For the text-containing cell, return its midpoint in (X, Y) coordinate format. 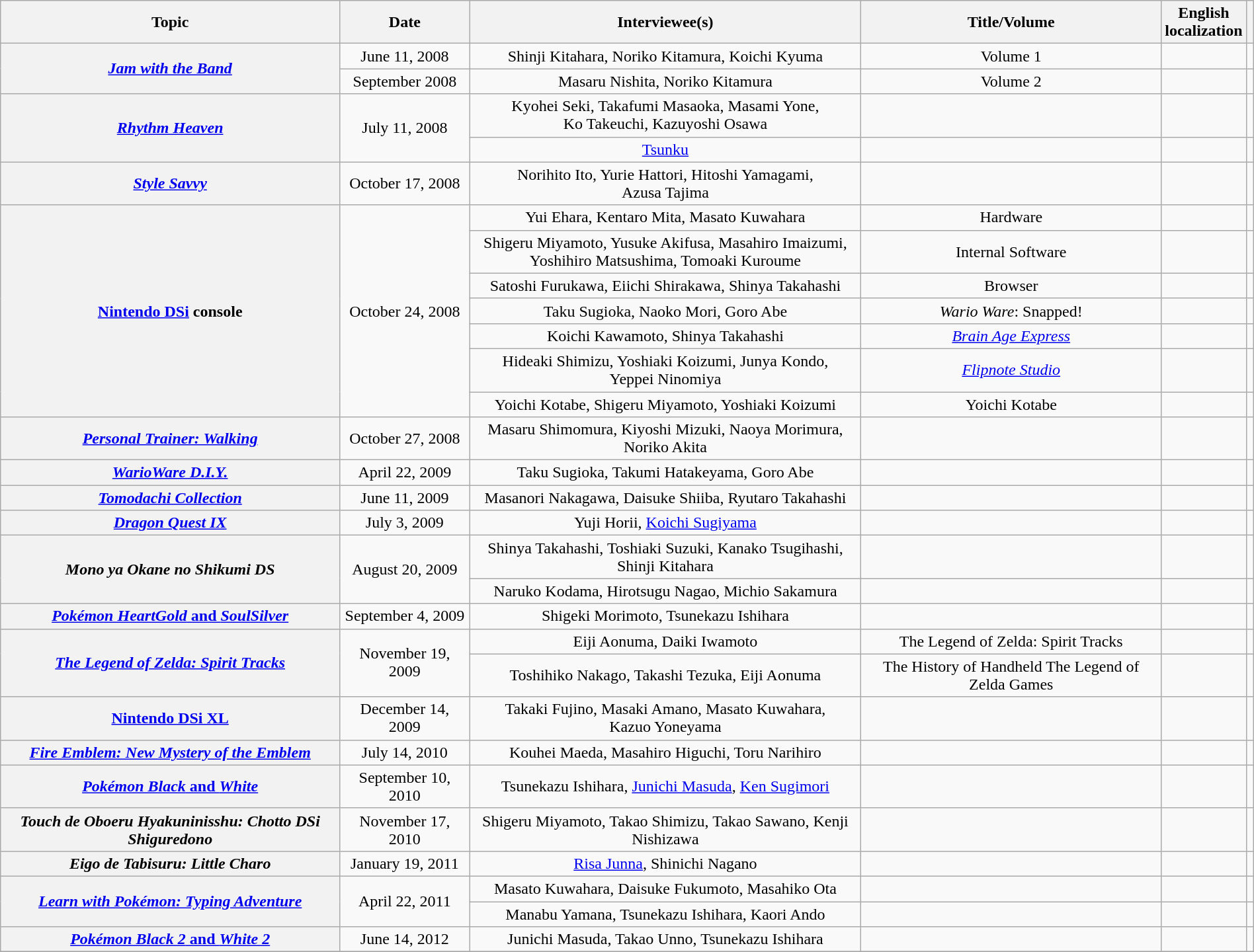
Koichi Kawamoto, Shinya Takahashi (665, 336)
August 20, 2009 (405, 570)
July 3, 2009 (405, 523)
Shigeru Miyamoto, Yusuke Akifusa, Masahiro Imaizumi,Yoshihiro Matsushima, Tomoaki Kuroume (665, 251)
Naruko Kodama, Hirotsugu Nagao, Michio Sakamura (665, 591)
WarioWare D.I.Y. (171, 473)
Pokémon Black and White (171, 787)
Toshihiko Nakago, Takashi Tezuka, Eiji Aonuma (665, 676)
Yui Ehara, Kentaro Mita, Masato Kuwahara (665, 218)
April 22, 2011 (405, 901)
Mono ya Okane no Shikumi DS (171, 570)
Pokémon HeartGold and SoulSilver (171, 616)
Yoichi Kotabe, Shigeru Miyamoto, Yoshiaki Koizumi (665, 404)
Pokémon Black 2 and White 2 (171, 939)
Tsunekazu Ishihara, Junichi Masuda, Ken Sugimori (665, 787)
Masaru Shimomura, Kiyoshi Mizuki, Naoya Morimura,Noriko Akita (665, 439)
Learn with Pokémon: Typing Adventure (171, 901)
Tomodachi Collection (171, 498)
Interviewee(s) (665, 22)
Kouhei Maeda, Masahiro Higuchi, Toru Narihiro (665, 752)
Eigo de Tabisuru: Little Charo (171, 863)
Wario Ware: Snapped! (1011, 311)
September 4, 2009 (405, 616)
Volume 1 (1011, 56)
Title/Volume (1011, 22)
Satoshi Furukawa, Eiichi Shirakawa, Shinya Takahashi (665, 286)
Yuji Horii, Koichi Sugiyama (665, 523)
Norihito Ito, Yurie Hattori, Hitoshi Yamagami,Azusa Tajima (665, 184)
December 14, 2009 (405, 718)
November 19, 2009 (405, 662)
Volume 2 (1011, 81)
Date (405, 22)
Shigeru Miyamoto, Takao Shimizu, Takao Sawano, Kenji Nishizawa (665, 829)
June 11, 2009 (405, 498)
Yoichi Kotabe (1011, 404)
Flipnote Studio (1011, 370)
Topic (171, 22)
Shinji Kitahara, Noriko Kitamura, Koichi Kyuma (665, 56)
October 27, 2008 (405, 439)
Taku Sugioka, Takumi Hatakeyama, Goro Abe (665, 473)
Nintendo DSi console (171, 311)
June 14, 2012 (405, 939)
The History of Handheld The Legend of Zelda Games (1011, 676)
Hardware (1011, 218)
Manabu Yamana, Tsunekazu Ishihara, Kaori Ando (665, 914)
Brain Age Express (1011, 336)
January 19, 2011 (405, 863)
Style Savvy (171, 184)
Tsunku (665, 149)
Shigeki Morimoto, Tsunekazu Ishihara (665, 616)
November 17, 2010 (405, 829)
Personal Trainer: Walking (171, 439)
Shinya Takahashi, Toshiaki Suzuki, Kanako Tsugihashi, Shinji Kitahara (665, 557)
Touch de Oboeru Hyakuninisshu: Chotto DSi Shiguredono (171, 829)
Dragon Quest IX (171, 523)
Taku Sugioka, Naoko Mori, Goro Abe (665, 311)
Rhythm Heaven (171, 128)
Internal Software (1011, 251)
Englishlocalization (1204, 22)
Masaru Nishita, Noriko Kitamura (665, 81)
Nintendo DSi XL (171, 718)
Takaki Fujino, Masaki Amano, Masato Kuwahara,Kazuo Yoneyama (665, 718)
Masato Kuwahara, Daisuke Fukumoto, Masahiko Ota (665, 889)
Kyohei Seki, Takafumi Masaoka, Masami Yone,Ko Takeuchi, Kazuyoshi Osawa (665, 115)
October 24, 2008 (405, 311)
Masanori Nakagawa, Daisuke Shiiba, Ryutaro Takahashi (665, 498)
Junichi Masuda, Takao Unno, Tsunekazu Ishihara (665, 939)
April 22, 2009 (405, 473)
Hideaki Shimizu, Yoshiaki Koizumi, Junya Kondo,Yeppei Ninomiya (665, 370)
July 11, 2008 (405, 128)
July 14, 2010 (405, 752)
Risa Junna, Shinichi Nagano (665, 863)
Browser (1011, 286)
Eiji Aonuma, Daiki Iwamoto (665, 641)
June 11, 2008 (405, 56)
September 2008 (405, 81)
October 17, 2008 (405, 184)
Jam with the Band (171, 69)
Fire Emblem: New Mystery of the Emblem (171, 752)
September 10, 2010 (405, 787)
